Scan for the cell matching the given text and deliver its (X, Y) coordinate at center. 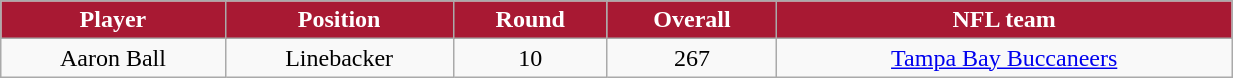
Tampa Bay Buccaneers (1004, 58)
Linebacker (339, 58)
Overall (692, 20)
Round (530, 20)
Position (339, 20)
Aaron Ball (113, 58)
10 (530, 58)
NFL team (1004, 20)
Player (113, 20)
267 (692, 58)
